Determine the (X, Y) coordinate at the center of the cell enclosing the given text.  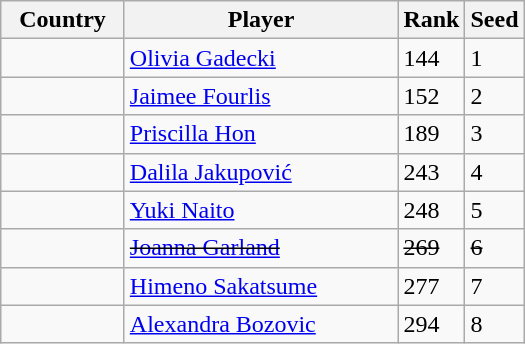
Priscilla Hon (261, 134)
Yuki Naito (261, 210)
6 (494, 248)
Dalila Jakupović (261, 172)
Jaimee Fourlis (261, 96)
Olivia Gadecki (261, 58)
Seed (494, 20)
2 (494, 96)
243 (432, 172)
Joanna Garland (261, 248)
294 (432, 324)
Player (261, 20)
277 (432, 286)
269 (432, 248)
3 (494, 134)
5 (494, 210)
Himeno Sakatsume (261, 286)
Country (63, 20)
144 (432, 58)
152 (432, 96)
1 (494, 58)
7 (494, 286)
Alexandra Bozovic (261, 324)
8 (494, 324)
4 (494, 172)
189 (432, 134)
Rank (432, 20)
248 (432, 210)
